Provide the (x, y) coordinate of the cell's center where the given text is located.  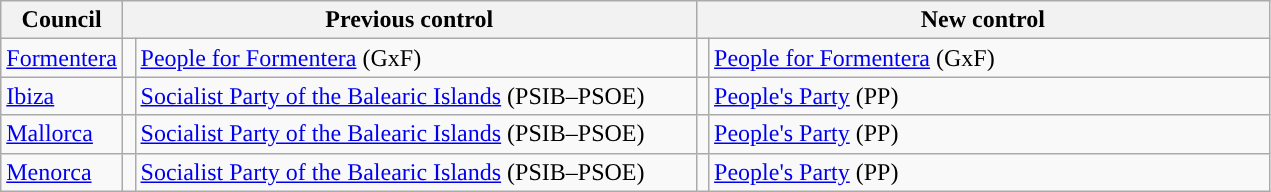
Ibiza (62, 96)
New control (983, 20)
Council (62, 20)
Previous control (409, 20)
Mallorca (62, 134)
Menorca (62, 172)
Formentera (62, 58)
